Extract the [x, y] coordinate from the center of the cell holding the provided text.  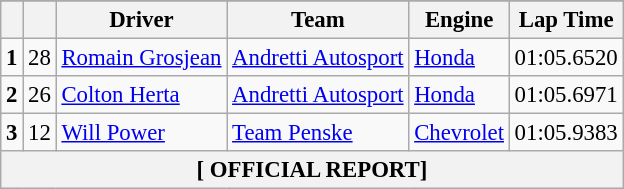
12 [40, 133]
01:05.9383 [566, 133]
26 [40, 95]
Driver [142, 20]
1 [12, 58]
Romain Grosjean [142, 58]
2 [12, 95]
[ OFFICIAL REPORT] [312, 170]
Chevrolet [459, 133]
01:05.6971 [566, 95]
Will Power [142, 133]
Team Penske [318, 133]
Lap Time [566, 20]
Engine [459, 20]
Team [318, 20]
3 [12, 133]
28 [40, 58]
01:05.6520 [566, 58]
Colton Herta [142, 95]
